Pinpoint the cell where the given text exists, returning its (X, Y) midpoint coordinate. 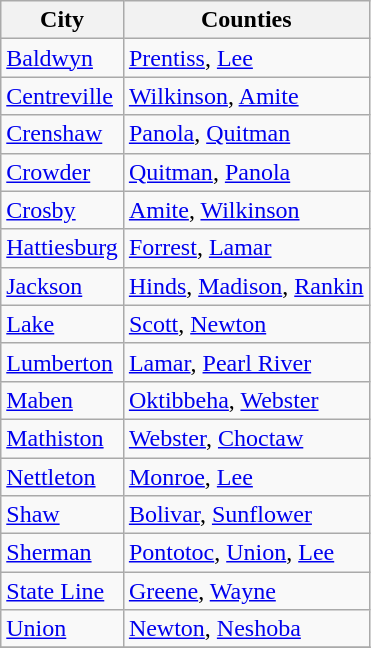
Bolivar, Sunflower (246, 515)
Lake (62, 324)
Crenshaw (62, 134)
Sherman (62, 553)
Monroe, Lee (246, 477)
Hinds, Madison, Rankin (246, 286)
Lamar, Pearl River (246, 362)
Wilkinson, Amite (246, 96)
Forrest, Lamar (246, 248)
Crosby (62, 210)
Hattiesburg (62, 248)
Pontotoc, Union, Lee (246, 553)
Mathiston (62, 438)
Baldwyn (62, 58)
Prentiss, Lee (246, 58)
Lumberton (62, 362)
Maben (62, 400)
Panola, Quitman (246, 134)
Crowder (62, 172)
Webster, Choctaw (246, 438)
Greene, Wayne (246, 591)
Newton, Neshoba (246, 629)
City (62, 20)
Counties (246, 20)
Nettleton (62, 477)
Jackson (62, 286)
Scott, Newton (246, 324)
Union (62, 629)
Centreville (62, 96)
Shaw (62, 515)
Amite, Wilkinson (246, 210)
State Line (62, 591)
Quitman, Panola (246, 172)
Oktibbeha, Webster (246, 400)
